Search for the cell housing the specified text and yield its [X, Y] center coordinate. 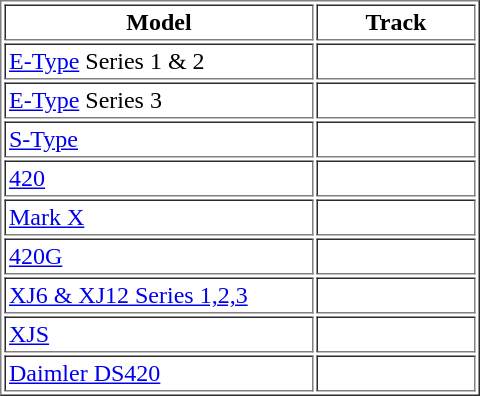
420G [158, 256]
E-Type Series 3 [158, 100]
XJ6 & XJ12 Series 1,2,3 [158, 296]
Model [158, 22]
420 [158, 178]
Daimler DS420 [158, 374]
Mark X [158, 218]
XJS [158, 334]
Track [396, 22]
E-Type Series 1 & 2 [158, 62]
S-Type [158, 140]
